Detect which cell encompasses the target text, then output its [X, Y] center coordinate. 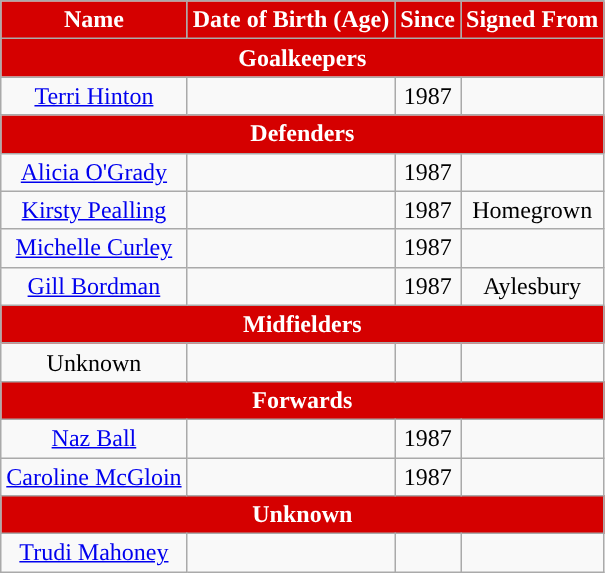
Caroline McGloin [94, 477]
Date of Birth (Age) [291, 20]
Name [94, 20]
Midfielders [302, 324]
Kirsty Pealling [94, 210]
Trudi Mahoney [94, 553]
Homegrown [532, 210]
Terri Hinton [94, 96]
Defenders [302, 134]
Gill Bordman [94, 286]
Since [428, 20]
Aylesbury [532, 286]
Goalkeepers [302, 58]
Michelle Curley [94, 248]
Signed From [532, 20]
Alicia O'Grady [94, 172]
Naz Ball [94, 438]
Forwards [302, 400]
